For the text-containing cell, return its midpoint in [x, y] coordinate format. 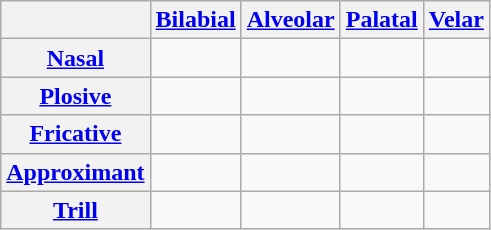
Bilabial [196, 20]
Plosive [76, 96]
Approximant [76, 172]
Nasal [76, 58]
Trill [76, 210]
Velar [456, 20]
Fricative [76, 134]
Alveolar [290, 20]
Palatal [382, 20]
